Provide the (x, y) coordinate of the cell's center where the given text is located.  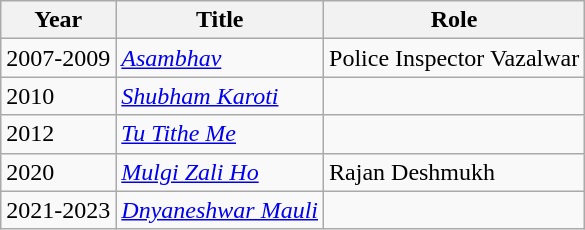
Asambhav (220, 58)
Rajan Deshmukh (454, 172)
Police Inspector Vazalwar (454, 58)
Tu Tithe Me (220, 134)
Shubham Karoti (220, 96)
2020 (58, 172)
Year (58, 20)
Title (220, 20)
2012 (58, 134)
2007-2009 (58, 58)
Mulgi Zali Ho (220, 172)
2010 (58, 96)
Dnyaneshwar Mauli (220, 210)
2021-2023 (58, 210)
Role (454, 20)
